Pinpoint the cell where the given text exists, returning its [X, Y] midpoint coordinate. 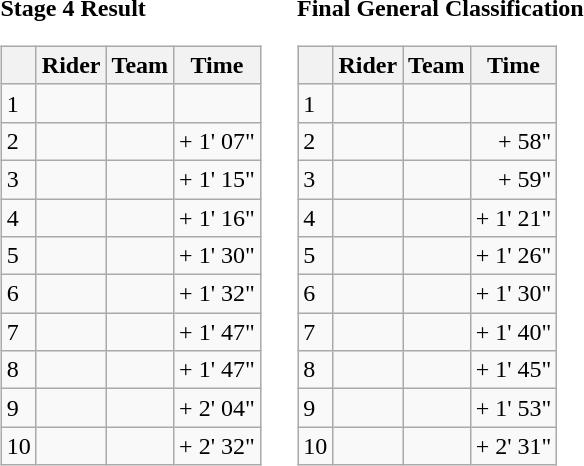
+ 2' 31" [514, 446]
+ 1' 53" [514, 408]
+ 1' 15" [218, 179]
+ 1' 45" [514, 370]
+ 1' 32" [218, 294]
+ 1' 07" [218, 141]
+ 1' 16" [218, 217]
+ 1' 40" [514, 332]
+ 2' 04" [218, 408]
+ 59" [514, 179]
+ 1' 26" [514, 256]
+ 58" [514, 141]
+ 1' 21" [514, 217]
+ 2' 32" [218, 446]
